Detect which cell encompasses the target text, then output its [x, y] center coordinate. 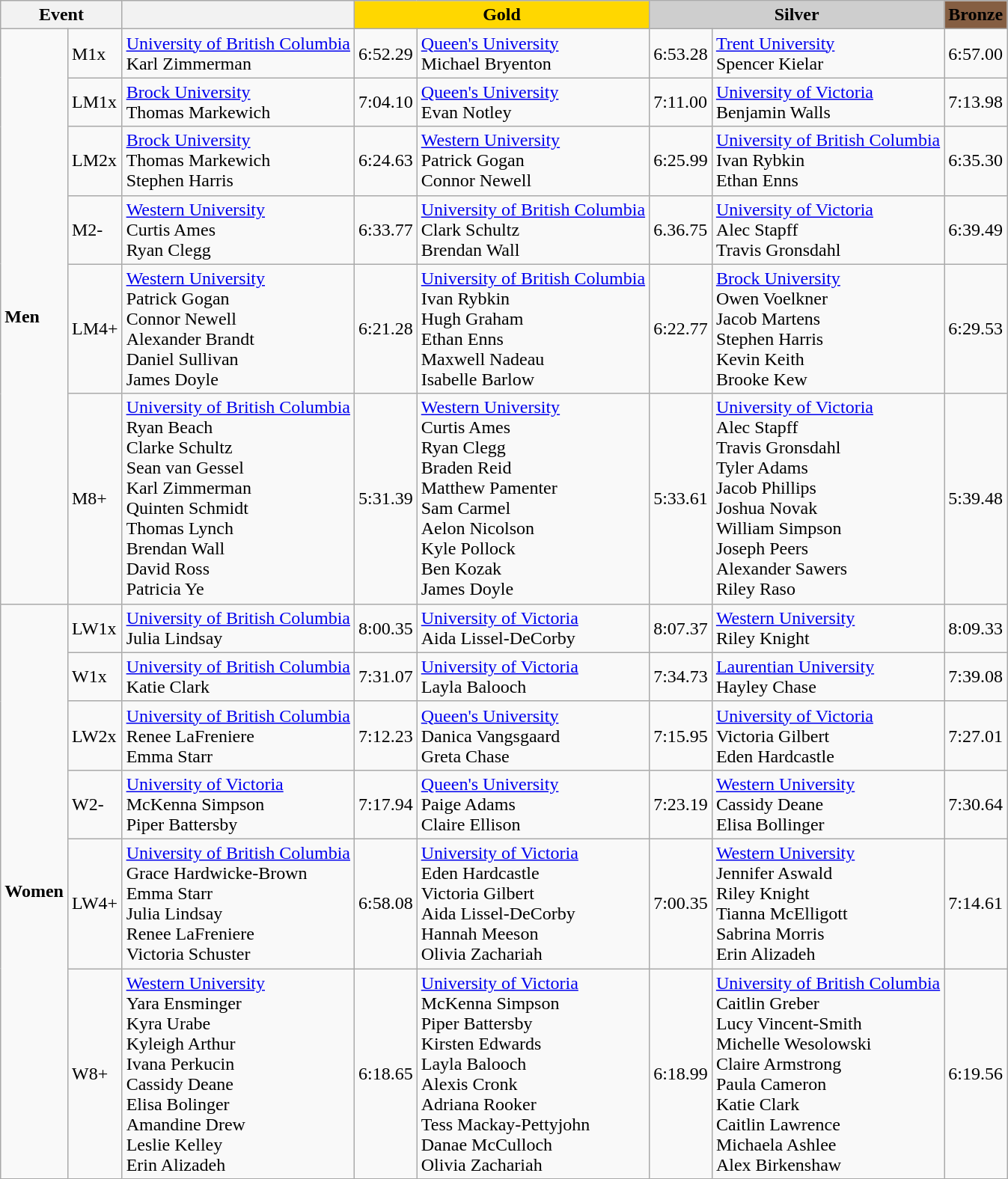
Brock UniversityThomas MarkewichStephen Harris [238, 161]
6:18.65 [385, 1073]
Western UniversityPatrick GoganConnor NewellAlexander BrandtDaniel SullivanJames Doyle [238, 329]
Women [34, 891]
6:29.53 [976, 329]
W2- [94, 804]
6:22.77 [681, 329]
8:00.35 [385, 628]
Western UniversityCurtis AmesRyan CleggBraden ReidMatthew PamenterSam CarmelAelon NicolsonKyle PollockBen KozakJames Doyle [533, 498]
University of British ColumbiaJulia Lindsay [238, 628]
M2- [94, 230]
Brock UniversityOwen VoelknerJacob MartensStephen HarrisKevin KeithBrooke Kew [828, 329]
University of British ColumbiaKarl Zimmerman [238, 54]
Gold [501, 15]
LW1x [94, 628]
6:18.99 [681, 1073]
6:39.49 [976, 230]
7:13.98 [976, 102]
University of British ColumbiaGrace Hardwicke-BrownEmma StarrJulia LindsayRenee LaFreniereVictoria Schuster [238, 904]
Laurentian UniversityHayley Chase [828, 676]
6:24.63 [385, 161]
University of VictoriaEden HardcastleVictoria GilbertAida Lissel-DeCorbyHannah MeesonOlivia Zachariah [533, 904]
5:31.39 [385, 498]
6:33.77 [385, 230]
LW4+ [94, 904]
University of VictoriaAida Lissel-DeCorby [533, 628]
M8+ [94, 498]
LM1x [94, 102]
7:34.73 [681, 676]
5:39.48 [976, 498]
Trent UniversitySpencer Kielar [828, 54]
7:14.61 [976, 904]
University of VictoriaAlec StapffTravis GronsdahlTyler AdamsJacob PhillipsJoshua NovakWilliam SimpsonJoseph PeersAlexander SawersRiley Raso [828, 498]
7:39.08 [976, 676]
Western UniversityCurtis AmesRyan Clegg [238, 230]
5:33.61 [681, 498]
W8+ [94, 1073]
Western UniversityJennifer AswaldRiley KnightTianna McElligottSabrina MorrisErin Alizadeh [828, 904]
Queen's UniversityEvan Notley [533, 102]
7:15.95 [681, 735]
8:09.33 [976, 628]
7:30.64 [976, 804]
Western UniversityCassidy DeaneElisa Bollinger [828, 804]
6.36.75 [681, 230]
University of British ColumbiaIvan RybkinHugh GrahamEthan EnnsMaxwell NadeauIsabelle Barlow [533, 329]
Queen's UniversityMichael Bryenton [533, 54]
8:07.37 [681, 628]
7:12.23 [385, 735]
6:21.28 [385, 329]
Western UniversityRiley Knight [828, 628]
W1x [94, 676]
University of VictoriaMcKenna SimpsonPiper Battersby [238, 804]
Men [34, 316]
Brock UniversityThomas Markewich [238, 102]
University of British ColumbiaRyan BeachClarke SchultzSean van GesselKarl ZimmermanQuinten SchmidtThomas LynchBrendan WallDavid RossPatricia Ye [238, 498]
6:35.30 [976, 161]
6:19.56 [976, 1073]
7:17.94 [385, 804]
Queen's UniversityPaige AdamsClaire Ellison [533, 804]
Event [61, 15]
7:27.01 [976, 735]
LM2x [94, 161]
University of British ColumbiaRenee LaFreniereEmma Starr [238, 735]
7:23.19 [681, 804]
7:04.10 [385, 102]
7:11.00 [681, 102]
Bronze [976, 15]
Western UniversityPatrick GoganConnor Newell [533, 161]
University of British ColumbiaIvan RybkinEthan Enns [828, 161]
University of VictoriaBenjamin Walls [828, 102]
Western UniversityYara EnsmingerKyra UrabeKyleigh ArthurIvana PerkucinCassidy DeaneElisa BolingerAmandine DrewLeslie KelleyErin Alizadeh [238, 1073]
Queen's UniversityDanica VangsgaardGreta Chase [533, 735]
University of British ColumbiaClark SchultzBrendan Wall [533, 230]
Silver [797, 15]
6:53.28 [681, 54]
LW2x [94, 735]
University of VictoriaAlec StapffTravis Gronsdahl [828, 230]
LM4+ [94, 329]
University of VictoriaVictoria GilbertEden Hardcastle [828, 735]
University of VictoriaLayla Balooch [533, 676]
6:25.99 [681, 161]
M1x [94, 54]
6:58.08 [385, 904]
7:00.35 [681, 904]
6:57.00 [976, 54]
University of British ColumbiaKatie Clark [238, 676]
7:31.07 [385, 676]
6:52.29 [385, 54]
